Find where the given text appears and provide that cell's center as (x, y) coordinate. 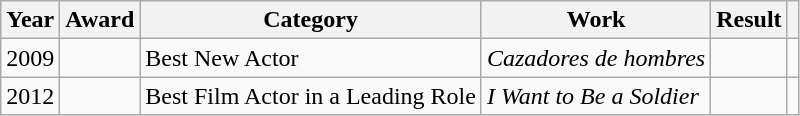
Work (596, 20)
I Want to Be a Soldier (596, 96)
Best Film Actor in a Leading Role (311, 96)
Result (749, 20)
2009 (30, 58)
Best New Actor (311, 58)
Award (100, 20)
Cazadores de hombres (596, 58)
2012 (30, 96)
Year (30, 20)
Category (311, 20)
